Return the [x, y] coordinate for the center point of the cell that contains the specified text.  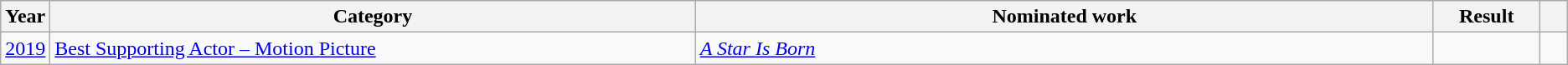
A Star Is Born [1064, 48]
Year [25, 17]
Nominated work [1064, 17]
Best Supporting Actor – Motion Picture [373, 48]
2019 [25, 48]
Result [1486, 17]
Category [373, 17]
